Scan for the cell matching the given text and deliver its (X, Y) coordinate at center. 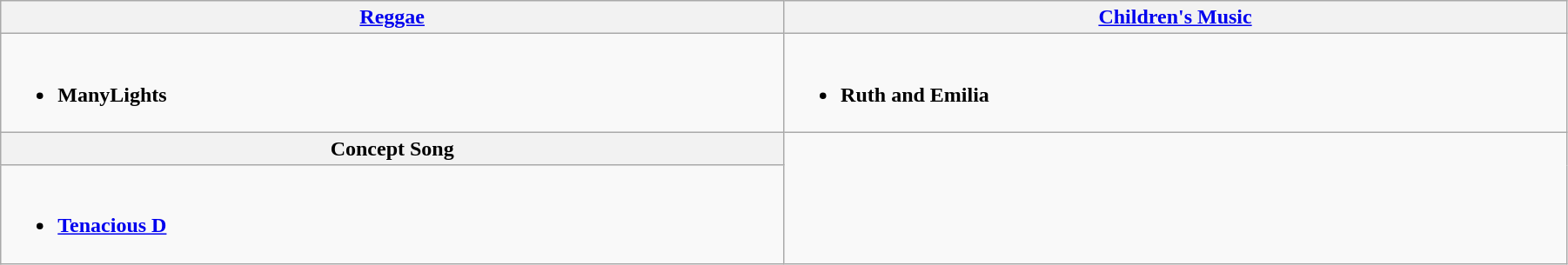
Reggae (392, 17)
Ruth and Emilia (1176, 83)
Tenacious D (392, 214)
Children's Music (1176, 17)
ManyLights (392, 83)
Concept Song (392, 149)
